Detect which cell encompasses the target text, then output its (X, Y) center coordinate. 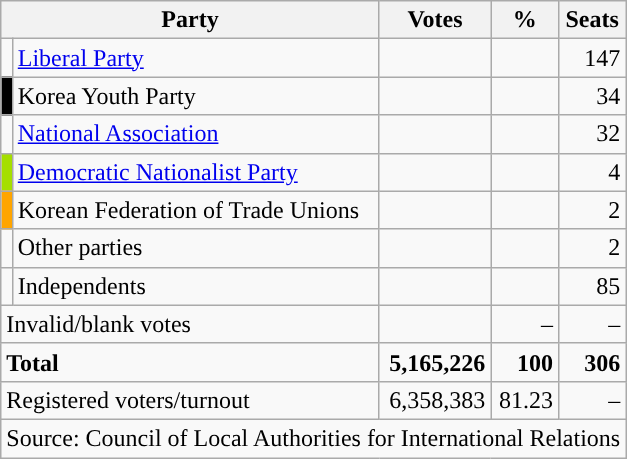
Votes (435, 20)
Korean Federation of Trade Unions (196, 210)
306 (592, 362)
34 (592, 96)
100 (525, 362)
Democratic Nationalist Party (196, 172)
Registered voters/turnout (190, 400)
Source: Council of Local Authorities for International Relations (314, 438)
Liberal Party (196, 58)
Independents (196, 286)
Total (190, 362)
147 (592, 58)
6,358,383 (435, 400)
Invalid/blank votes (190, 324)
National Association (196, 134)
Party (190, 20)
32 (592, 134)
4 (592, 172)
5,165,226 (435, 362)
Korea Youth Party (196, 96)
% (525, 20)
81.23 (525, 400)
Seats (592, 20)
85 (592, 286)
Other parties (196, 248)
